Pinpoint the cell where the given text exists, returning its [x, y] midpoint coordinate. 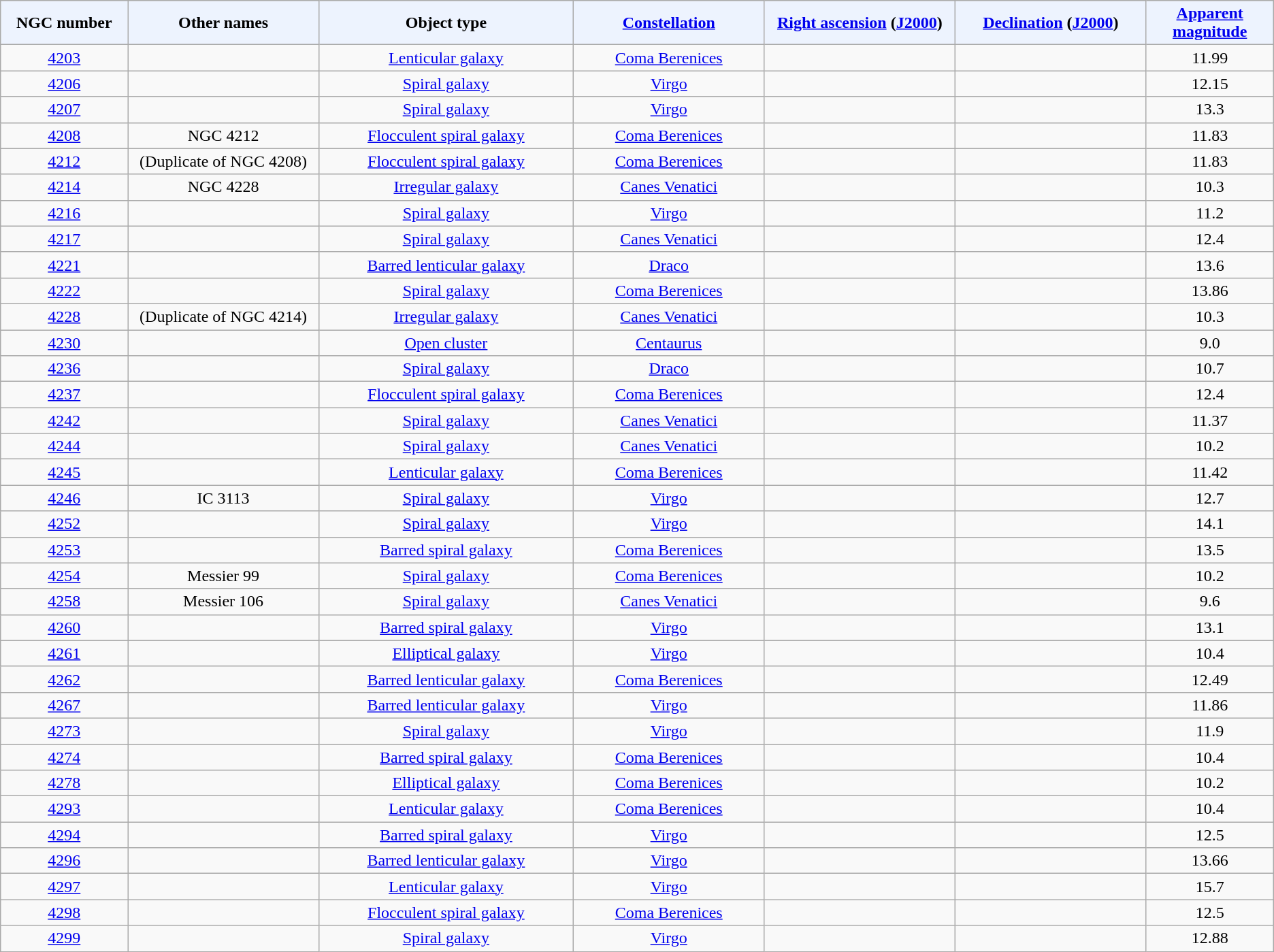
12.88 [1210, 938]
11.86 [1210, 705]
11.2 [1210, 213]
11.99 [1210, 58]
Messier 99 [223, 576]
4258 [64, 602]
9.0 [1210, 342]
Apparent magnitude [1210, 23]
4230 [64, 342]
4237 [64, 395]
10.7 [1210, 369]
9.6 [1210, 602]
Centaurus [668, 342]
NGC 4212 [223, 135]
11.37 [1210, 421]
Other names [223, 23]
15.7 [1210, 887]
11.42 [1210, 472]
4245 [64, 472]
4244 [64, 446]
13.86 [1210, 291]
4203 [64, 58]
4262 [64, 679]
13.3 [1210, 110]
4242 [64, 421]
14.1 [1210, 524]
Constellation [668, 23]
4252 [64, 524]
4267 [64, 705]
13.6 [1210, 265]
IC 3113 [223, 498]
4254 [64, 576]
12.15 [1210, 84]
NGC 4228 [223, 187]
4214 [64, 187]
4222 [64, 291]
4208 [64, 135]
4221 [64, 265]
4260 [64, 627]
4298 [64, 913]
13.66 [1210, 861]
4228 [64, 316]
13.1 [1210, 627]
4273 [64, 731]
(Duplicate of NGC 4214) [223, 316]
4278 [64, 783]
12.7 [1210, 498]
4296 [64, 861]
Messier 106 [223, 602]
4261 [64, 653]
NGC number [64, 23]
4253 [64, 550]
4294 [64, 835]
12.49 [1210, 679]
4274 [64, 757]
4293 [64, 809]
4212 [64, 161]
Declination (J2000) [1051, 23]
Right ascension (J2000) [860, 23]
4207 [64, 110]
4246 [64, 498]
13.5 [1210, 550]
Object type [446, 23]
(Duplicate of NGC 4208) [223, 161]
4206 [64, 84]
4297 [64, 887]
4299 [64, 938]
4217 [64, 239]
4236 [64, 369]
4216 [64, 213]
Open cluster [446, 342]
11.9 [1210, 731]
